Extract the [X, Y] coordinate from the center of the cell holding the provided text.  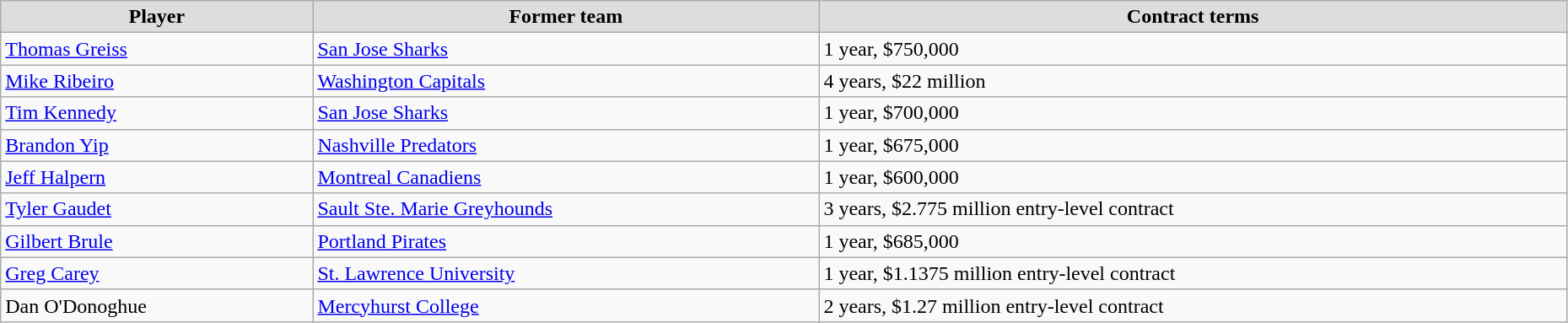
Contract terms [1193, 17]
2 years, $1.27 million entry-level contract [1193, 305]
Gilbert Brule [157, 241]
1 year, $600,000 [1193, 177]
St. Lawrence University [566, 273]
4 years, $22 million [1193, 81]
Sault Ste. Marie Greyhounds [566, 209]
1 year, $675,000 [1193, 145]
Montreal Canadiens [566, 177]
1 year, $700,000 [1193, 113]
Washington Capitals [566, 81]
1 year, $685,000 [1193, 241]
Tim Kennedy [157, 113]
Jeff Halpern [157, 177]
Mercyhurst College [566, 305]
1 year, $750,000 [1193, 49]
Portland Pirates [566, 241]
Former team [566, 17]
Tyler Gaudet [157, 209]
Greg Carey [157, 273]
1 year, $1.1375 million entry-level contract [1193, 273]
Nashville Predators [566, 145]
Player [157, 17]
3 years, $2.775 million entry-level contract [1193, 209]
Thomas Greiss [157, 49]
Mike Ribeiro [157, 81]
Brandon Yip [157, 145]
Dan O'Donoghue [157, 305]
